Find where the given text appears and provide that cell's center as [x, y] coordinate. 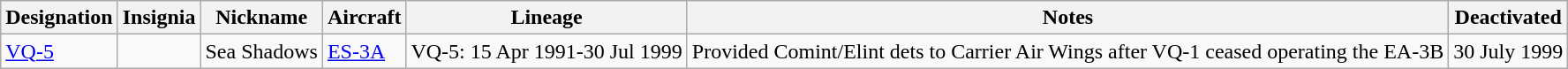
30 July 1999 [1508, 51]
Insignia [159, 18]
Deactivated [1508, 18]
VQ-5 [59, 51]
VQ-5: 15 Apr 1991-30 Jul 1999 [547, 51]
Designation [59, 18]
Lineage [547, 18]
Aircraft [364, 18]
Notes [1067, 18]
Provided Comint/Elint dets to Carrier Air Wings after VQ-1 ceased operating the EA-3B [1067, 51]
Sea Shadows [261, 51]
ES-3A [364, 51]
Nickname [261, 18]
